Pinpoint the cell where the given text exists, returning its [x, y] midpoint coordinate. 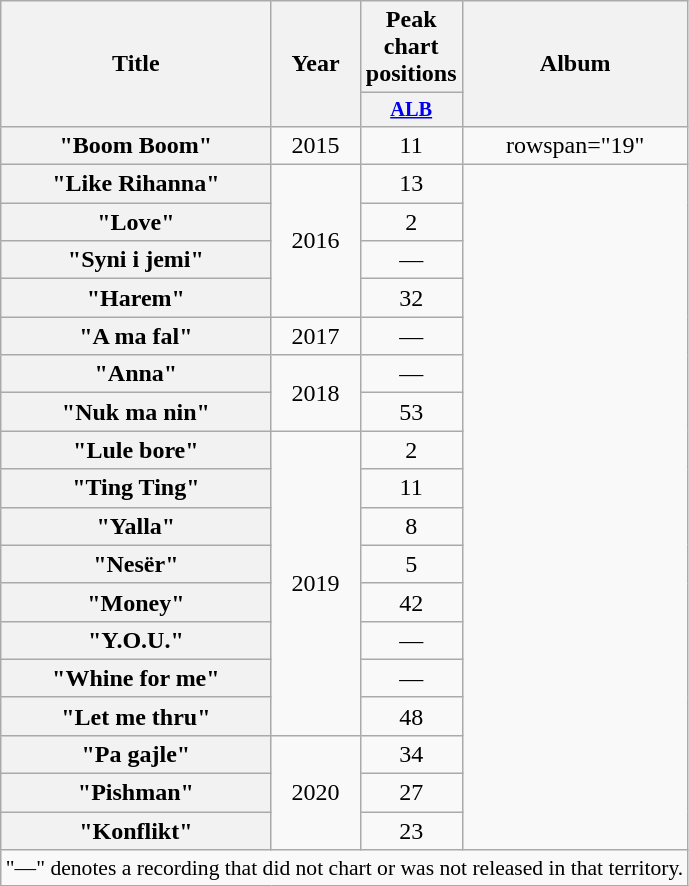
23 [411, 831]
"Pa gajle" [136, 754]
"Money" [136, 602]
48 [411, 716]
"Lule bore" [136, 450]
"Yalla" [136, 526]
34 [411, 754]
"Whine for me" [136, 678]
"Anna" [136, 374]
ALB [411, 110]
"Pishman" [136, 793]
"Konflikt" [136, 831]
"—" denotes a recording that did not chart or was not released in that territory. [345, 868]
"Ting Ting" [136, 488]
"Like Rihanna" [136, 184]
"A ma fal" [136, 336]
"Nuk ma nin" [136, 412]
Title [136, 64]
13 [411, 184]
Peakchartpositions [411, 47]
2018 [316, 393]
27 [411, 793]
32 [411, 298]
"Boom Boom" [136, 145]
2015 [316, 145]
2019 [316, 583]
2017 [316, 336]
8 [411, 526]
"Nesër" [136, 564]
"Let me thru" [136, 716]
2020 [316, 792]
5 [411, 564]
2016 [316, 241]
Year [316, 64]
Album [575, 64]
"Syni i jemi" [136, 260]
42 [411, 602]
"Y.O.U." [136, 640]
53 [411, 412]
rowspan="19" [575, 145]
"Harem" [136, 298]
"Love" [136, 222]
